Return the [X, Y] coordinate for the center point of the cell that contains the specified text.  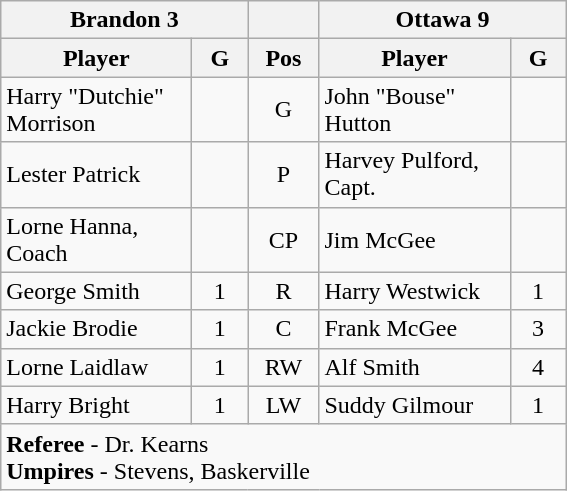
Pos [284, 58]
Lorne Laidlaw [96, 367]
LW [284, 405]
P [284, 174]
Lester Patrick [96, 174]
Frank McGee [414, 329]
C [284, 329]
CP [284, 240]
3 [538, 329]
R [284, 291]
Lorne Hanna, Coach [96, 240]
4 [538, 367]
RW [284, 367]
George Smith [96, 291]
Brandon 3 [124, 20]
Jackie Brodie [96, 329]
Ottawa 9 [442, 20]
Harry "Dutchie" Morrison [96, 110]
John "Bouse" Hutton [414, 110]
Jim McGee [414, 240]
Alf Smith [414, 367]
Harry Westwick [414, 291]
Suddy Gilmour [414, 405]
Referee - Dr. KearnsUmpires - Stevens, Baskerville [284, 456]
Harry Bright [96, 405]
Harvey Pulford, Capt. [414, 174]
